For the text-containing cell, return its midpoint in (X, Y) coordinate format. 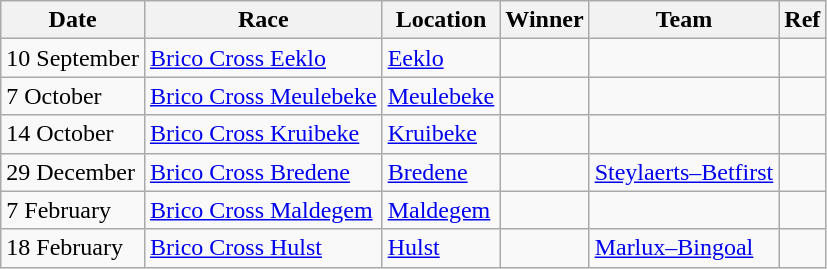
Brico Cross Kruibeke (263, 134)
7 February (73, 210)
Brico Cross Maldegem (263, 210)
Maldegem (441, 210)
Hulst (441, 248)
7 October (73, 96)
Location (441, 20)
10 September (73, 58)
29 December (73, 172)
Steylaerts–Betfirst (684, 172)
Race (263, 20)
Brico Cross Meulebeke (263, 96)
Eeklo (441, 58)
Ref (802, 20)
Brico Cross Bredene (263, 172)
Winner (544, 20)
Kruibeke (441, 134)
Meulebeke (441, 96)
Bredene (441, 172)
Team (684, 20)
14 October (73, 134)
Date (73, 20)
Marlux–Bingoal (684, 248)
Brico Cross Eeklo (263, 58)
Brico Cross Hulst (263, 248)
18 February (73, 248)
